Return the (x, y) coordinate for the center point of the cell that contains the specified text.  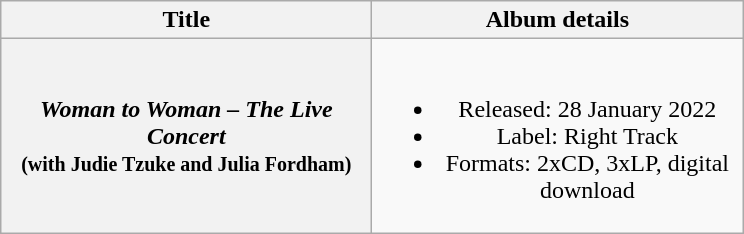
Woman to Woman – The Live Concert(with Judie Tzuke and Julia Fordham) (186, 136)
Album details (558, 20)
Title (186, 20)
Released: 28 January 2022Label: Right TrackFormats: 2xCD, 3xLP, digital download (558, 136)
